Determine the [x, y] coordinate at the center of the cell enclosing the given text.  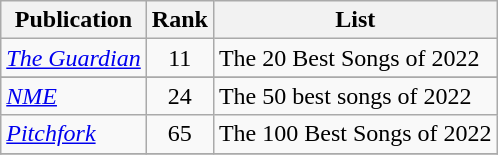
65 [180, 134]
24 [180, 96]
Rank [180, 20]
The 100 Best Songs of 2022 [355, 134]
The 20 Best Songs of 2022 [355, 58]
Pitchfork [74, 134]
Publication [74, 20]
The 50 best songs of 2022 [355, 96]
List [355, 20]
The Guardian [74, 58]
NME [74, 96]
11 [180, 58]
